Find where the given text appears and provide that cell's center as [x, y] coordinate. 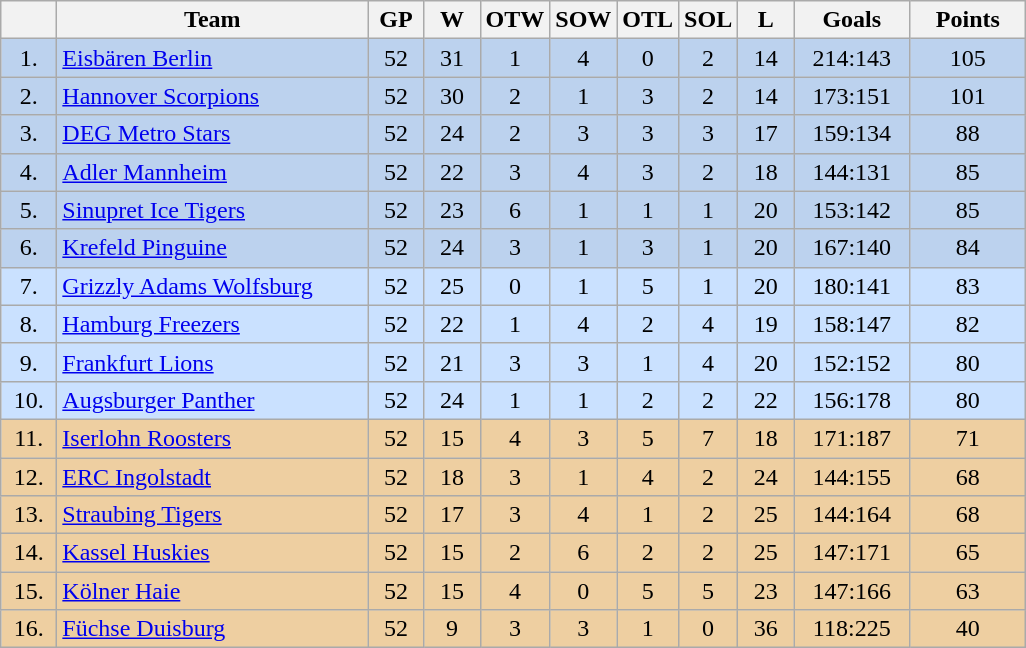
GP [396, 20]
144:155 [852, 477]
13. [29, 515]
W [452, 20]
Team [212, 20]
12. [29, 477]
147:171 [852, 553]
8. [29, 324]
31 [452, 58]
156:178 [852, 400]
15. [29, 591]
L [766, 20]
84 [968, 248]
Kölner Haie [212, 591]
118:225 [852, 629]
36 [766, 629]
Straubing Tigers [212, 515]
65 [968, 553]
DEG Metro Stars [212, 134]
21 [452, 362]
158:147 [852, 324]
19 [766, 324]
Kassel Huskies [212, 553]
173:151 [852, 96]
Grizzly Adams Wolfsburg [212, 286]
SOL [708, 20]
63 [968, 591]
Iserlohn Roosters [212, 438]
10. [29, 400]
OTL [648, 20]
9 [452, 629]
40 [968, 629]
214:143 [852, 58]
144:164 [852, 515]
14. [29, 553]
180:141 [852, 286]
2. [29, 96]
Goals [852, 20]
153:142 [852, 210]
3. [29, 134]
71 [968, 438]
11. [29, 438]
OTW [515, 20]
159:134 [852, 134]
7 [708, 438]
9. [29, 362]
147:166 [852, 591]
101 [968, 96]
105 [968, 58]
5. [29, 210]
1. [29, 58]
Krefeld Pinguine [212, 248]
Frankfurt Lions [212, 362]
83 [968, 286]
171:187 [852, 438]
30 [452, 96]
Augsburger Panther [212, 400]
152:152 [852, 362]
7. [29, 286]
88 [968, 134]
Sinupret Ice Tigers [212, 210]
Füchse Duisburg [212, 629]
ERC Ingolstadt [212, 477]
Eisbären Berlin [212, 58]
16. [29, 629]
144:131 [852, 172]
SOW [584, 20]
6. [29, 248]
Adler Mannheim [212, 172]
Hamburg Freezers [212, 324]
Hannover Scorpions [212, 96]
82 [968, 324]
Points [968, 20]
167:140 [852, 248]
4. [29, 172]
